From the cell containing the given text, extract its center point as (x, y) coordinate. 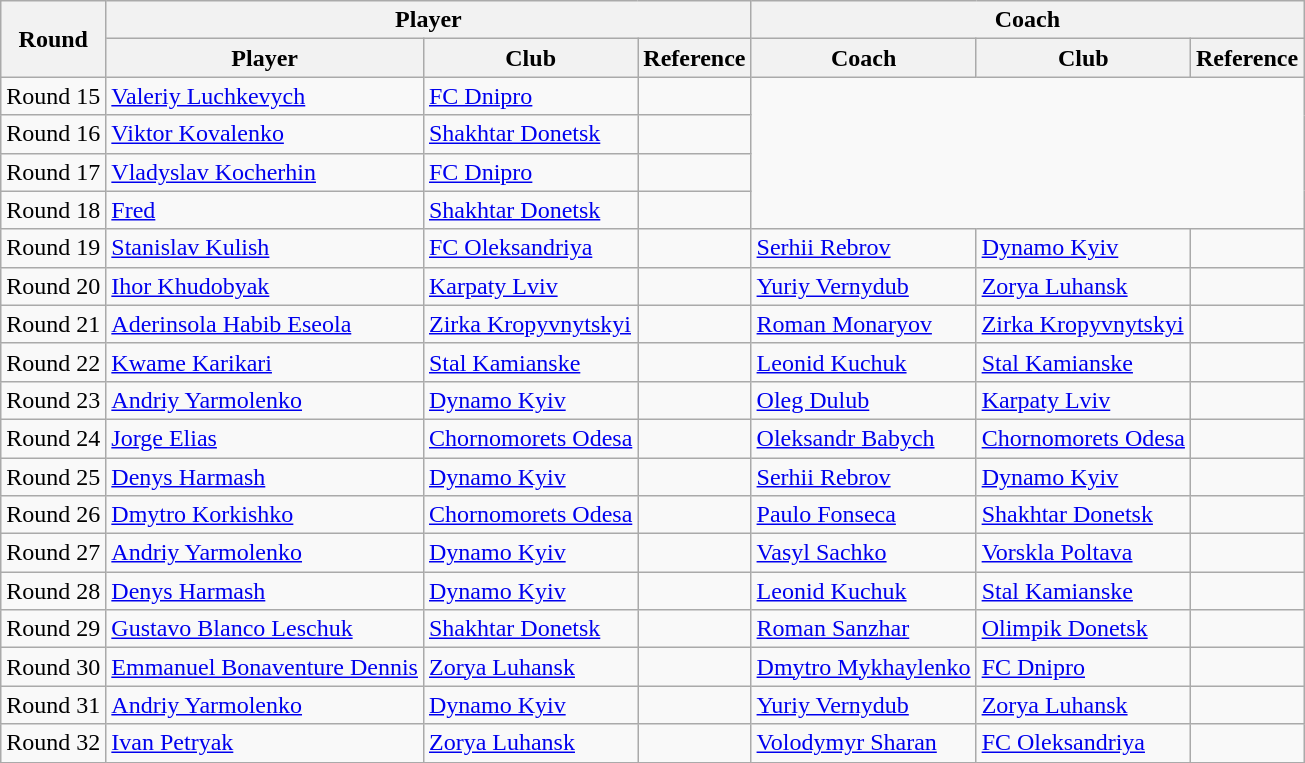
Round 32 (54, 743)
Volodymyr Sharan (864, 743)
Dmytro Korkishko (265, 515)
Viktor Kovalenko (265, 134)
Roman Sanzhar (864, 629)
Olimpik Donetsk (1083, 629)
Oleg Dulub (864, 400)
Round 19 (54, 248)
Round 28 (54, 591)
Round 18 (54, 210)
Paulo Fonseca (864, 515)
Aderinsola Habib Eseola (265, 324)
Ihor Khudobyak (265, 286)
Jorge Elias (265, 438)
Dmytro Mykhaylenko (864, 667)
Ivan Petryak (265, 743)
Valeriy Luchkevych (265, 96)
Round 31 (54, 705)
Round 24 (54, 438)
Fred (265, 210)
Stanislav Kulish (265, 248)
Vladyslav Kocherhin (265, 172)
Round 25 (54, 477)
Emmanuel Bonaventure Dennis (265, 667)
Round 30 (54, 667)
Round 26 (54, 515)
Round 23 (54, 400)
Round 15 (54, 96)
Gustavo Blanco Leschuk (265, 629)
Round 27 (54, 553)
Round 17 (54, 172)
Roman Monaryov (864, 324)
Round 21 (54, 324)
Round 29 (54, 629)
Round 16 (54, 134)
Vorskla Poltava (1083, 553)
Kwame Karikari (265, 362)
Oleksandr Babych (864, 438)
Round 22 (54, 362)
Round 20 (54, 286)
Round (54, 39)
Vasyl Sachko (864, 553)
